For the text-containing cell, return its midpoint in (x, y) coordinate format. 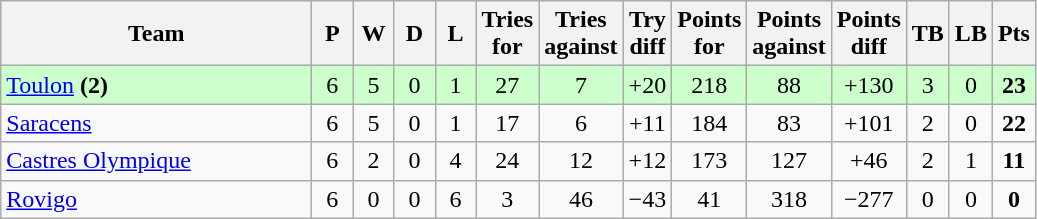
27 (508, 85)
+101 (868, 123)
Points for (710, 34)
218 (710, 85)
W (374, 34)
Saracens (156, 123)
83 (789, 123)
+12 (648, 161)
Pts (1014, 34)
Try diff (648, 34)
Toulon (2) (156, 85)
22 (1014, 123)
P (332, 34)
D (414, 34)
+20 (648, 85)
127 (789, 161)
Team (156, 34)
−43 (648, 199)
−277 (868, 199)
24 (508, 161)
TB (928, 34)
12 (581, 161)
88 (789, 85)
Tries for (508, 34)
318 (789, 199)
L (456, 34)
7 (581, 85)
4 (456, 161)
Tries against (581, 34)
Points against (789, 34)
Points diff (868, 34)
+46 (868, 161)
Castres Olympique (156, 161)
184 (710, 123)
17 (508, 123)
41 (710, 199)
+130 (868, 85)
11 (1014, 161)
Rovigo (156, 199)
LB (970, 34)
+11 (648, 123)
23 (1014, 85)
173 (710, 161)
46 (581, 199)
